Locate the cell with the specified text and output its [x, y] center coordinate. 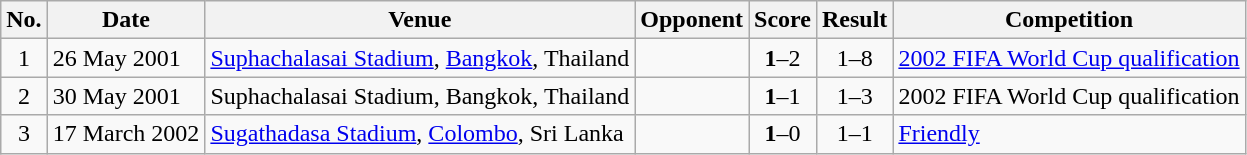
Result [854, 20]
Venue [420, 20]
1–8 [854, 58]
26 May 2001 [126, 58]
No. [24, 20]
Friendly [1069, 134]
2 [24, 96]
1–2 [783, 58]
Date [126, 20]
3 [24, 134]
1–0 [783, 134]
Sugathadasa Stadium, Colombo, Sri Lanka [420, 134]
Competition [1069, 20]
17 March 2002 [126, 134]
1–3 [854, 96]
30 May 2001 [126, 96]
Score [783, 20]
Opponent [692, 20]
1 [24, 58]
